Find where the given text appears and provide that cell's center as [x, y] coordinate. 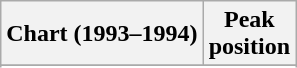
Peakposition [249, 34]
Chart (1993–1994) [102, 34]
